Output the (X, Y) coordinate of the center of the cell containing the given text.  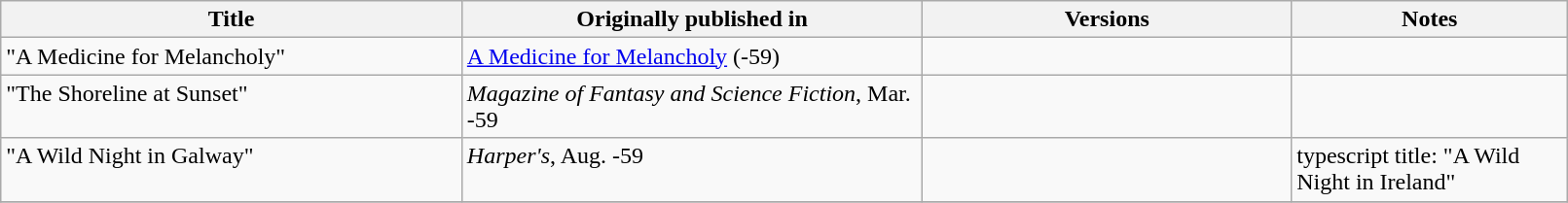
Title (232, 19)
"A Medicine for Melancholy" (232, 56)
Magazine of Fantasy and Science Fiction, Mar. -59 (692, 107)
A Medicine for Melancholy (-59) (692, 56)
typescript title: "A Wild Night in Ireland" (1430, 169)
"A Wild Night in Galway" (232, 169)
Notes (1430, 19)
"The Shoreline at Sunset" (232, 107)
Versions (1108, 19)
Harper's, Aug. -59 (692, 169)
Originally published in (692, 19)
